Extract the (x, y) coordinate from the center of the cell holding the provided text.  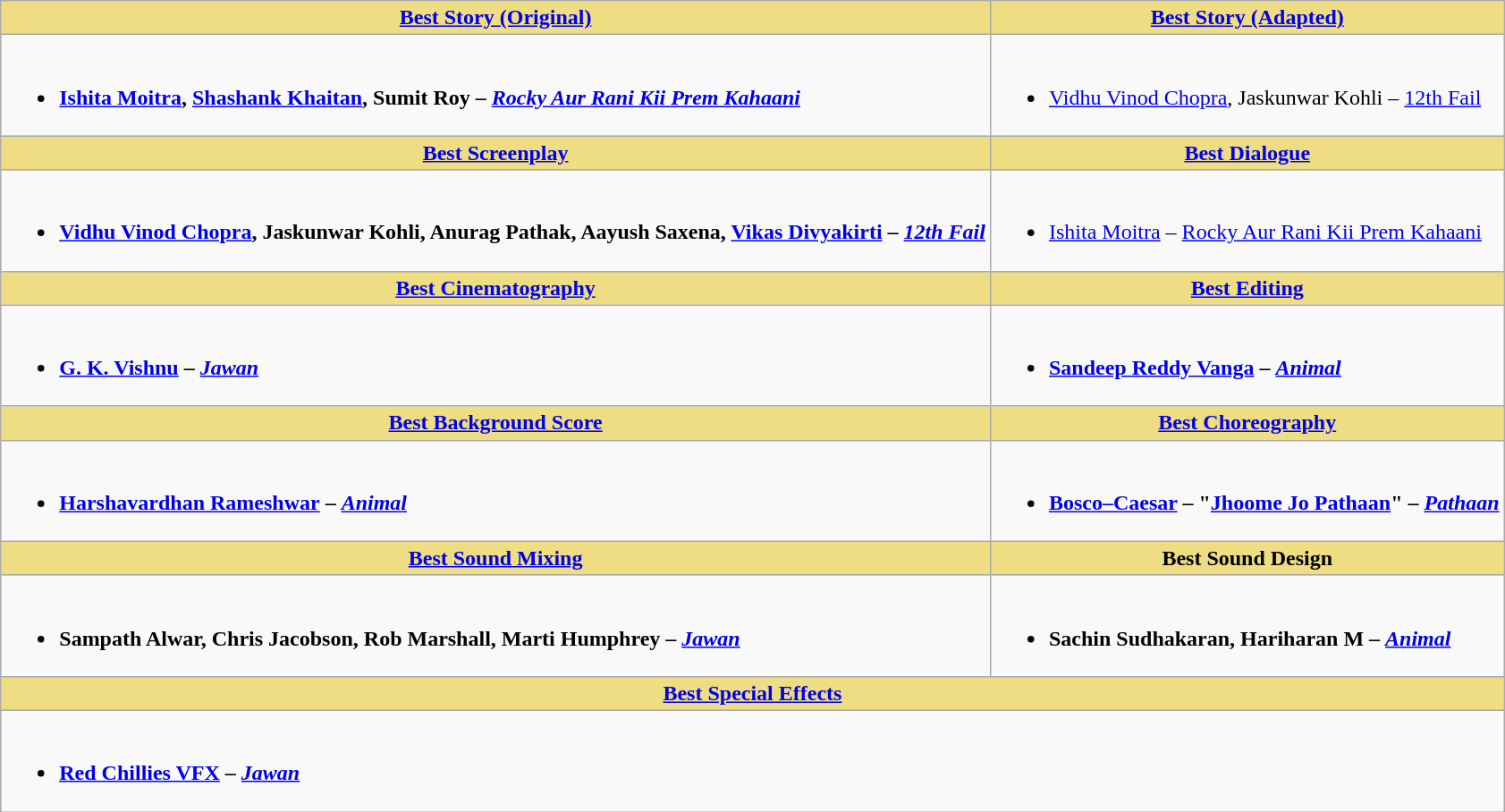
Sampath Alwar, Chris Jacobson, Rob Marshall, Marti Humphrey – Jawan (495, 626)
Best Editing (1247, 288)
Best Dialogue (1247, 153)
Best Sound Mixing (495, 558)
Vidhu Vinod Chopra, Jaskunwar Kohli, Anurag Pathak, Aayush Saxena, Vikas Divyakirti – 12th Fail (495, 220)
Harshavardhan Rameshwar – Animal (495, 490)
Sandeep Reddy Vanga – Animal (1247, 356)
Best Screenplay (495, 153)
Bosco–Caesar – "Jhoome Jo Pathaan" – Pathaan (1247, 490)
G. K. Vishnu – Jawan (495, 356)
Best Choreography (1247, 423)
Best Cinematography (495, 288)
Best Background Score (495, 423)
Red Chillies VFX – Jawan (753, 760)
Best Story (Adapted) (1247, 18)
Ishita Moitra – Rocky Aur Rani Kii Prem Kahaani (1247, 220)
Vidhu Vinod Chopra, Jaskunwar Kohli – 12th Fail (1247, 86)
Best Special Effects (753, 693)
Ishita Moitra, Shashank Khaitan, Sumit Roy – Rocky Aur Rani Kii Prem Kahaani (495, 86)
Sachin Sudhakaran, Hariharan M – Animal (1247, 626)
Best Story (Original) (495, 18)
Best Sound Design (1247, 558)
